Search for the cell housing the specified text and yield its [X, Y] center coordinate. 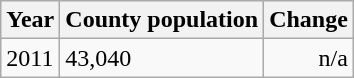
County population [162, 20]
Change [309, 20]
2011 [30, 58]
43,040 [162, 58]
n/a [309, 58]
Year [30, 20]
